Pinpoint the cell where the given text exists, returning its (x, y) midpoint coordinate. 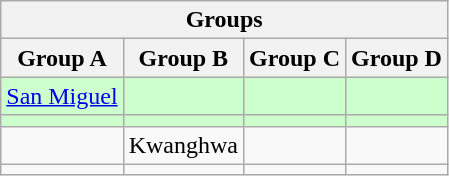
Group B (183, 58)
San Miguel (62, 96)
Groups (224, 20)
Group C (295, 58)
Group A (62, 58)
Kwanghwa (183, 145)
Group D (396, 58)
